Pinpoint the cell where the given text exists, returning its [X, Y] midpoint coordinate. 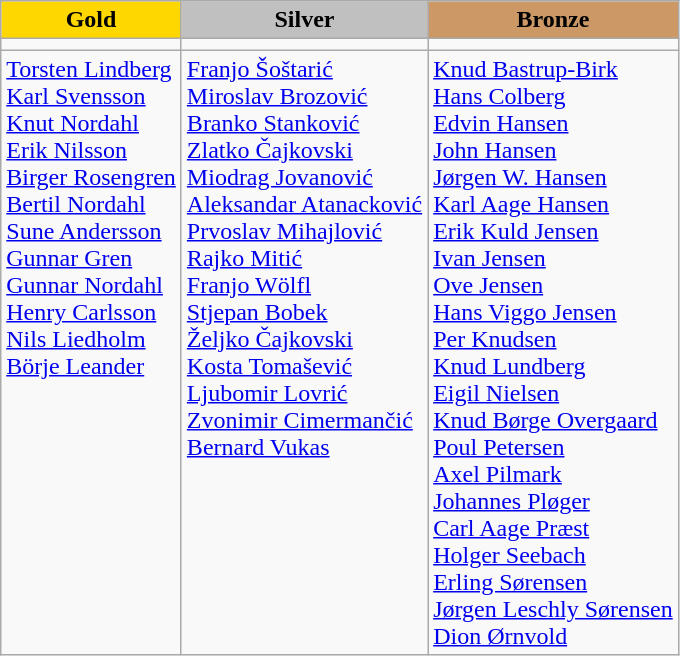
Bronze [554, 20]
Silver [304, 20]
Gold [92, 20]
